Identify which cell holds the provided text, then report its [X, Y] central coordinate. 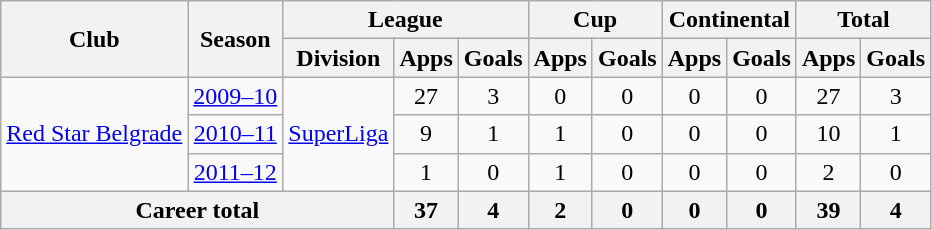
Red Star Belgrade [94, 134]
Club [94, 39]
2011–12 [236, 172]
Career total [198, 210]
37 [426, 210]
9 [426, 134]
39 [828, 210]
2009–10 [236, 96]
Cup [595, 20]
League [406, 20]
Division [338, 58]
10 [828, 134]
Total [863, 20]
SuperLiga [338, 134]
Continental [729, 20]
Season [236, 39]
2010–11 [236, 134]
